Detect which cell encompasses the target text, then output its [x, y] center coordinate. 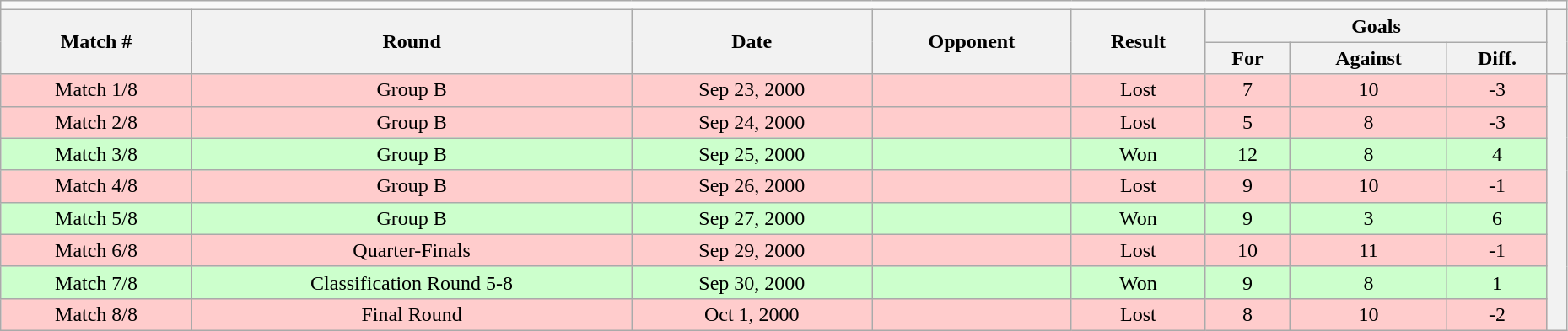
7 [1247, 90]
6 [1498, 218]
Match 5/8 [96, 218]
Sep 23, 2000 [752, 90]
Opponent [972, 42]
Match 7/8 [96, 282]
Match 3/8 [96, 154]
Round [412, 42]
Match 4/8 [96, 186]
Match 6/8 [96, 250]
Against [1368, 58]
Goals [1377, 26]
11 [1368, 250]
Sep 30, 2000 [752, 282]
4 [1498, 154]
Sep 25, 2000 [752, 154]
Match 8/8 [96, 314]
Sep 27, 2000 [752, 218]
Final Round [412, 314]
Match 2/8 [96, 122]
12 [1247, 154]
Match 1/8 [96, 90]
Diff. [1498, 58]
3 [1368, 218]
Date [752, 42]
Sep 24, 2000 [752, 122]
Sep 29, 2000 [752, 250]
Classification Round 5-8 [412, 282]
Sep 26, 2000 [752, 186]
Oct 1, 2000 [752, 314]
-2 [1498, 314]
Result [1139, 42]
Quarter-Finals [412, 250]
1 [1498, 282]
Match # [96, 42]
5 [1247, 122]
For [1247, 58]
